For the text-containing cell, return its midpoint in (X, Y) coordinate format. 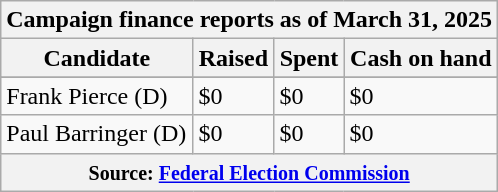
Candidate (97, 58)
Campaign finance reports as of March 31, 2025 (250, 20)
Spent (309, 58)
Raised (234, 58)
Frank Pierce (D) (97, 96)
Paul Barringer (D) (97, 134)
Source: Federal Election Commission (250, 172)
Cash on hand (420, 58)
